Locate the cell with the specified text and output its (X, Y) center coordinate. 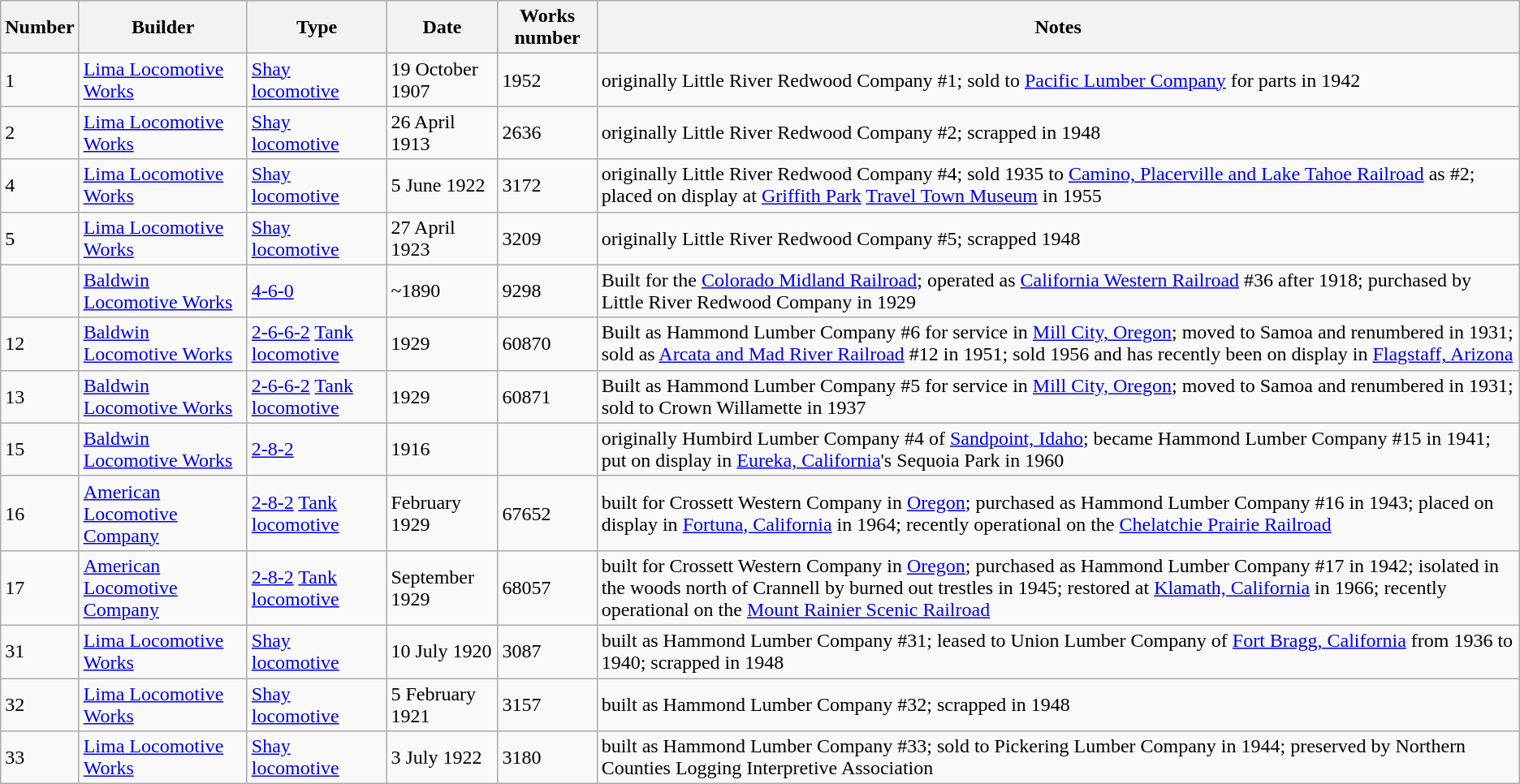
originally Little River Redwood Company #1; sold to Pacific Lumber Company for parts in 1942 (1058, 80)
60871 (547, 396)
Number (40, 28)
3157 (547, 704)
built as Hammond Lumber Company #31; leased to Union Lumber Company of Fort Bragg, California from 1936 to 1940; scrapped in 1948 (1058, 651)
built as Hammond Lumber Company #33; sold to Pickering Lumber Company in 1944; preserved by Northern Counties Logging Interpretive Association (1058, 758)
67652 (547, 513)
September 1929 (442, 588)
Type (317, 28)
27 April 1923 (442, 239)
3 July 1922 (442, 758)
5 (40, 239)
1 (40, 80)
32 (40, 704)
60870 (547, 344)
1952 (547, 80)
4-6-0 (317, 291)
Built for the Colorado Midland Railroad; operated as California Western Railroad #36 after 1918; purchased by Little River Redwood Company in 1929 (1058, 291)
Builder (162, 28)
February 1929 (442, 513)
12 (40, 344)
Date (442, 28)
1916 (442, 450)
13 (40, 396)
26 April 1913 (442, 133)
5 June 1922 (442, 185)
15 (40, 450)
9298 (547, 291)
Notes (1058, 28)
31 (40, 651)
3087 (547, 651)
originally Little River Redwood Company #2; scrapped in 1948 (1058, 133)
16 (40, 513)
68057 (547, 588)
33 (40, 758)
3180 (547, 758)
10 July 1920 (442, 651)
originally Little River Redwood Company #5; scrapped 1948 (1058, 239)
2 (40, 133)
19 October 1907 (442, 80)
3209 (547, 239)
built as Hammond Lumber Company #32; scrapped in 1948 (1058, 704)
2636 (547, 133)
4 (40, 185)
17 (40, 588)
2-8-2 (317, 450)
5 February 1921 (442, 704)
~1890 (442, 291)
Works number (547, 28)
3172 (547, 185)
Built as Hammond Lumber Company #5 for service in Mill City, Oregon; moved to Samoa and renumbered in 1931; sold to Crown Willamette in 1937 (1058, 396)
